For the text-containing cell, return its midpoint in (x, y) coordinate format. 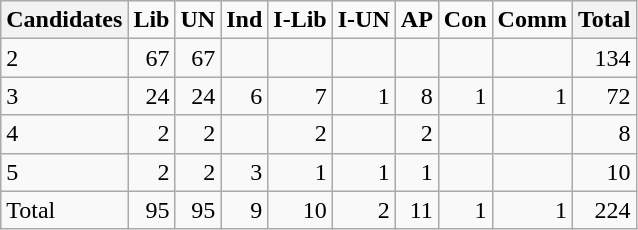
Comm (532, 20)
9 (244, 210)
AP (416, 20)
134 (604, 58)
11 (416, 210)
Candidates (64, 20)
7 (300, 96)
UN (198, 20)
Ind (244, 20)
I-UN (364, 20)
224 (604, 210)
5 (64, 172)
72 (604, 96)
Lib (152, 20)
I-Lib (300, 20)
6 (244, 96)
4 (64, 134)
Con (465, 20)
